Return (x, y) of the center of cell containing provided text 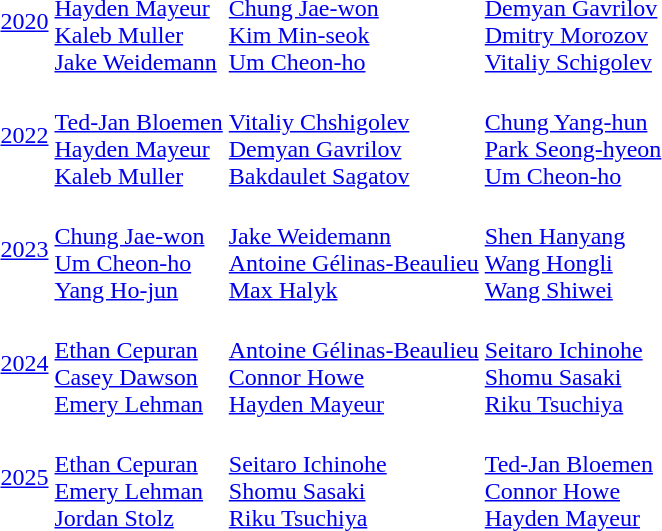
Ethan CepuranCasey DawsonEmery Lehman (138, 364)
Jake WeidemannAntoine Gélinas-BeaulieuMax Halyk (354, 250)
Vitaliy ChshigolevDemyan GavrilovBakdaulet Sagatov (354, 136)
Ted-Jan BloemenHayden MayeurKaleb Muller (138, 136)
Antoine Gélinas-BeaulieuConnor HoweHayden Mayeur (354, 364)
Chung Jae-wonUm Cheon-hoYang Ho-jun (138, 250)
